Determine the (X, Y) coordinate at the center of the cell enclosing the given text.  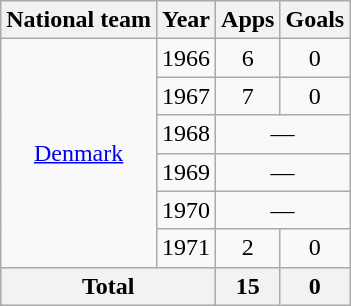
Year (186, 20)
Total (108, 286)
Apps (248, 20)
1966 (186, 58)
15 (248, 286)
1969 (186, 172)
1967 (186, 96)
Goals (315, 20)
7 (248, 96)
1971 (186, 248)
National team (79, 20)
1970 (186, 210)
6 (248, 58)
1968 (186, 134)
Denmark (79, 153)
2 (248, 248)
